Return [X, Y] of the center of cell containing provided text 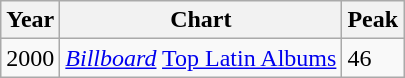
Year [30, 20]
2000 [30, 58]
46 [373, 58]
Billboard Top Latin Albums [201, 58]
Chart [201, 20]
Peak [373, 20]
